Locate the cell with the specified text and output its [X, Y] center coordinate. 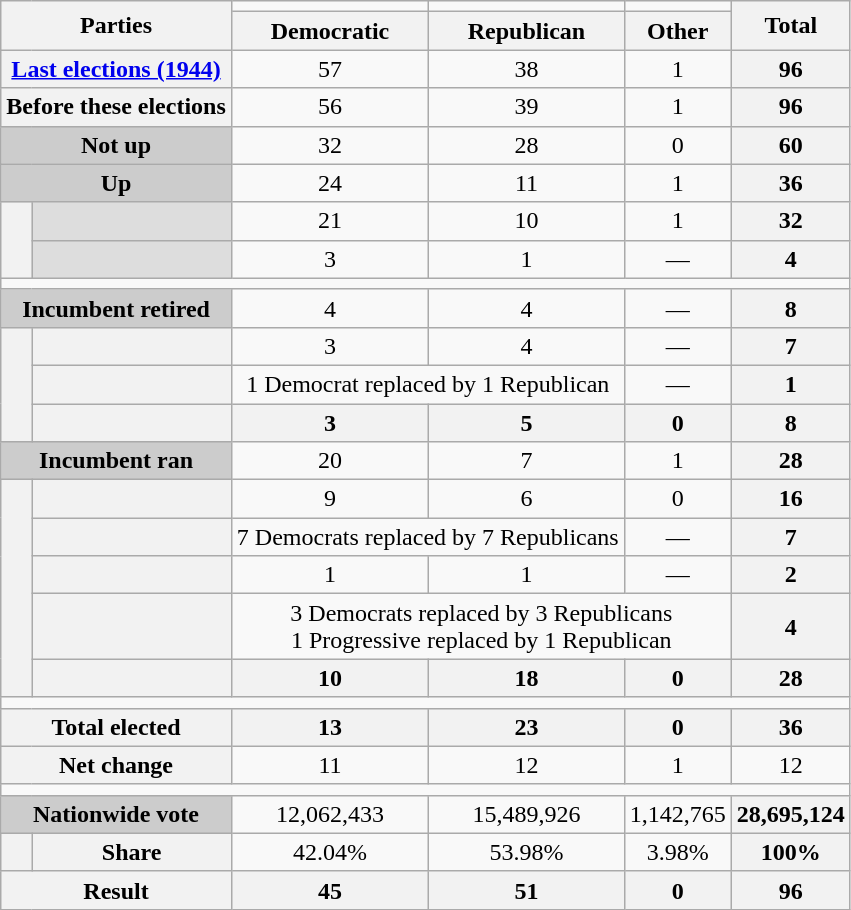
Up [116, 183]
1,142,765 [678, 814]
9 [330, 499]
18 [527, 678]
Net change [116, 765]
6 [527, 499]
42.04% [330, 852]
24 [330, 183]
38 [527, 69]
Total [790, 26]
60 [790, 145]
53.98% [527, 852]
Share [132, 852]
12,062,433 [330, 814]
100% [790, 852]
Nationwide vote [116, 814]
1 Democrat replaced by 1 Republican [428, 384]
20 [330, 461]
56 [330, 107]
Last elections (1944) [116, 69]
Parties [116, 26]
21 [330, 221]
Result [116, 890]
13 [330, 727]
Incumbent ran [116, 461]
7 Democrats replaced by 7 Republicans [428, 537]
Total elected [116, 727]
Other [678, 31]
5 [527, 423]
Not up [116, 145]
39 [527, 107]
Democratic [330, 31]
23 [527, 727]
Incumbent retired [116, 308]
3 Democrats replaced by 3 Republicans1 Progressive replaced by 1 Republican [481, 626]
45 [330, 890]
51 [527, 890]
3.98% [678, 852]
Before these elections [116, 107]
15,489,926 [527, 814]
28,695,124 [790, 814]
16 [790, 499]
2 [790, 575]
57 [330, 69]
Republican [527, 31]
